Return the [x, y] coordinate for the center point of the cell that contains the specified text.  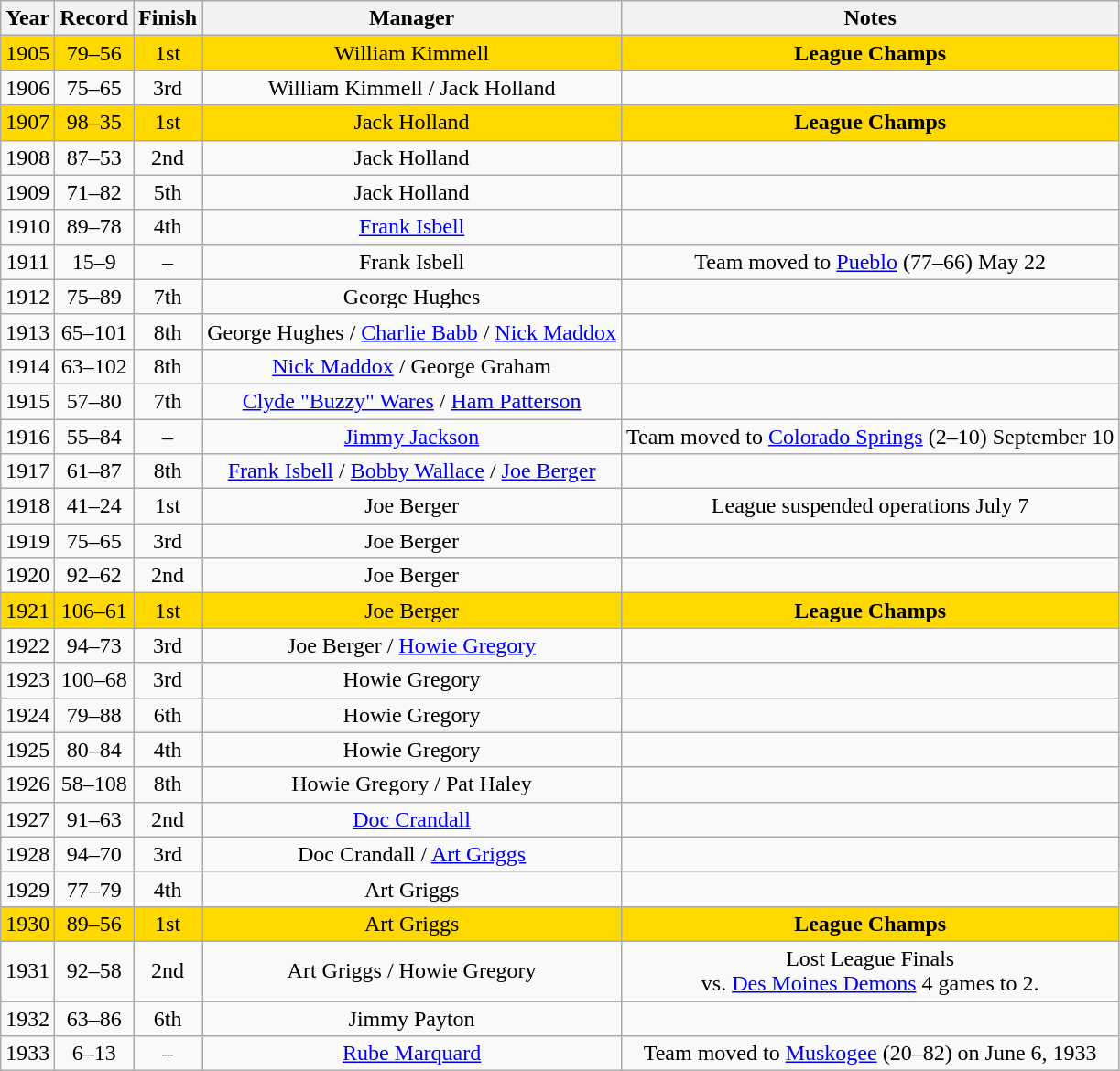
Team moved to Muskogee (20–82) on June 6, 1933 [870, 1054]
1908 [27, 157]
Notes [870, 18]
1917 [27, 471]
William Kimmell / Jack Holland [412, 88]
65–101 [94, 331]
1909 [27, 192]
Team moved to Pueblo (77–66) May 22 [870, 262]
1928 [27, 854]
1923 [27, 680]
87–53 [94, 157]
58–108 [94, 784]
1919 [27, 541]
Team moved to Colorado Springs (2–10) September 10 [870, 437]
89–56 [94, 924]
George Hughes / Charlie Babb / Nick Maddox [412, 331]
Nick Maddox / George Graham [412, 366]
Clyde "Buzzy" Wares / Ham Patterson [412, 401]
63–86 [94, 1019]
1911 [27, 262]
1927 [27, 819]
1906 [27, 88]
Frank Isbell / Bobby Wallace / Joe Berger [412, 471]
94–73 [94, 645]
1922 [27, 645]
1929 [27, 889]
1905 [27, 53]
15–9 [94, 262]
79–88 [94, 715]
William Kimmell [412, 53]
1907 [27, 123]
Year [27, 18]
1918 [27, 506]
1921 [27, 611]
6–13 [94, 1054]
92–62 [94, 576]
1913 [27, 331]
1926 [27, 784]
89–78 [94, 227]
71–82 [94, 192]
5th [169, 192]
57–80 [94, 401]
Jimmy Jackson [412, 437]
1932 [27, 1019]
1924 [27, 715]
79–56 [94, 53]
1916 [27, 437]
1914 [27, 366]
Jimmy Payton [412, 1019]
63–102 [94, 366]
1920 [27, 576]
1915 [27, 401]
George Hughes [412, 297]
1910 [27, 227]
61–87 [94, 471]
1912 [27, 297]
55–84 [94, 437]
91–63 [94, 819]
100–68 [94, 680]
41–24 [94, 506]
75–89 [94, 297]
80–84 [94, 750]
1933 [27, 1054]
Finish [169, 18]
77–79 [94, 889]
Rube Marquard [412, 1054]
Record [94, 18]
1925 [27, 750]
League suspended operations July 7 [870, 506]
Art Griggs / Howie Gregory [412, 970]
94–70 [94, 854]
106–61 [94, 611]
98–35 [94, 123]
92–58 [94, 970]
Doc Crandall [412, 819]
1931 [27, 970]
Howie Gregory / Pat Haley [412, 784]
Joe Berger / Howie Gregory [412, 645]
Doc Crandall / Art Griggs [412, 854]
Manager [412, 18]
1930 [27, 924]
Lost League Finals vs. Des Moines Demons 4 games to 2. [870, 970]
